Identify which cell holds the provided text, then report its (X, Y) central coordinate. 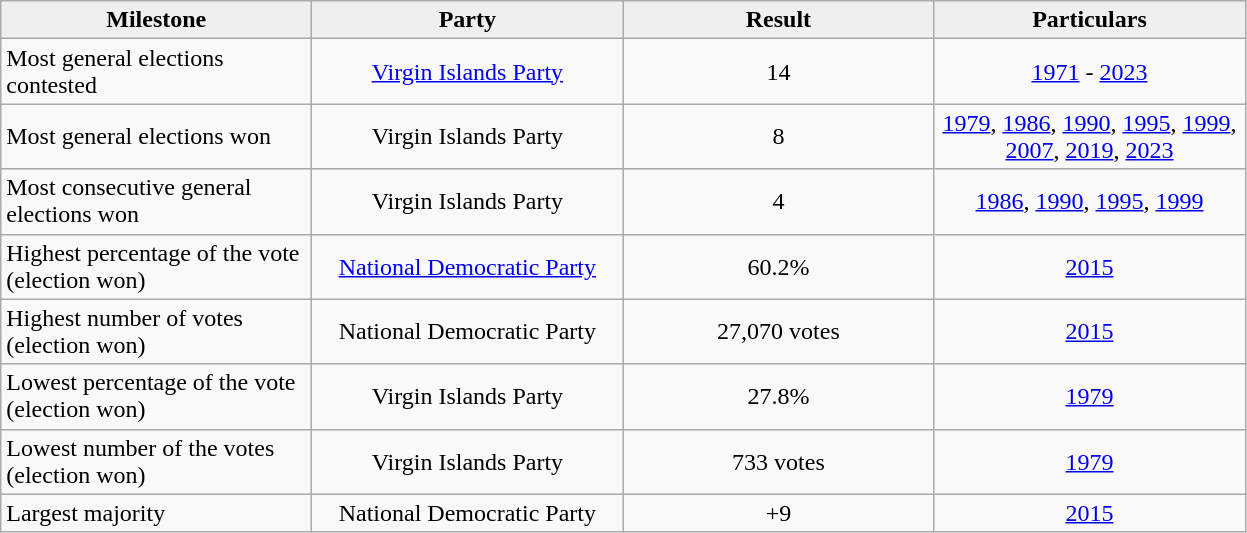
733 votes (778, 462)
Largest majority (156, 513)
Milestone (156, 20)
Most consecutive general elections won (156, 202)
Most general elections won (156, 136)
60.2% (778, 266)
4 (778, 202)
+9 (778, 513)
8 (778, 136)
27,070 votes (778, 332)
Party (468, 20)
Lowest percentage of the vote (election won) (156, 396)
1971 - 2023 (1090, 72)
Particulars (1090, 20)
1986, 1990, 1995, 1999 (1090, 202)
14 (778, 72)
Highest number of votes (election won) (156, 332)
Result (778, 20)
1979, 1986, 1990, 1995, 1999, 2007, 2019, 2023 (1090, 136)
Highest percentage of the vote (election won) (156, 266)
Lowest number of the votes (election won) (156, 462)
27.8% (778, 396)
Most general elections contested (156, 72)
